Determine the [x, y] coordinate at the center of the cell enclosing the given text.  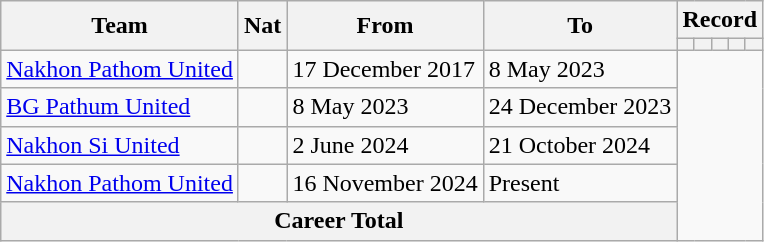
To [580, 26]
21 October 2024 [580, 145]
Career Total [339, 221]
Nakhon Si United [120, 145]
24 December 2023 [580, 107]
16 November 2024 [385, 183]
Nat [262, 26]
Team [120, 26]
BG Pathum United [120, 107]
17 December 2017 [385, 69]
Record [720, 20]
2 June 2024 [385, 145]
Present [580, 183]
From [385, 26]
